From the cell containing the given text, extract its center point as (X, Y) coordinate. 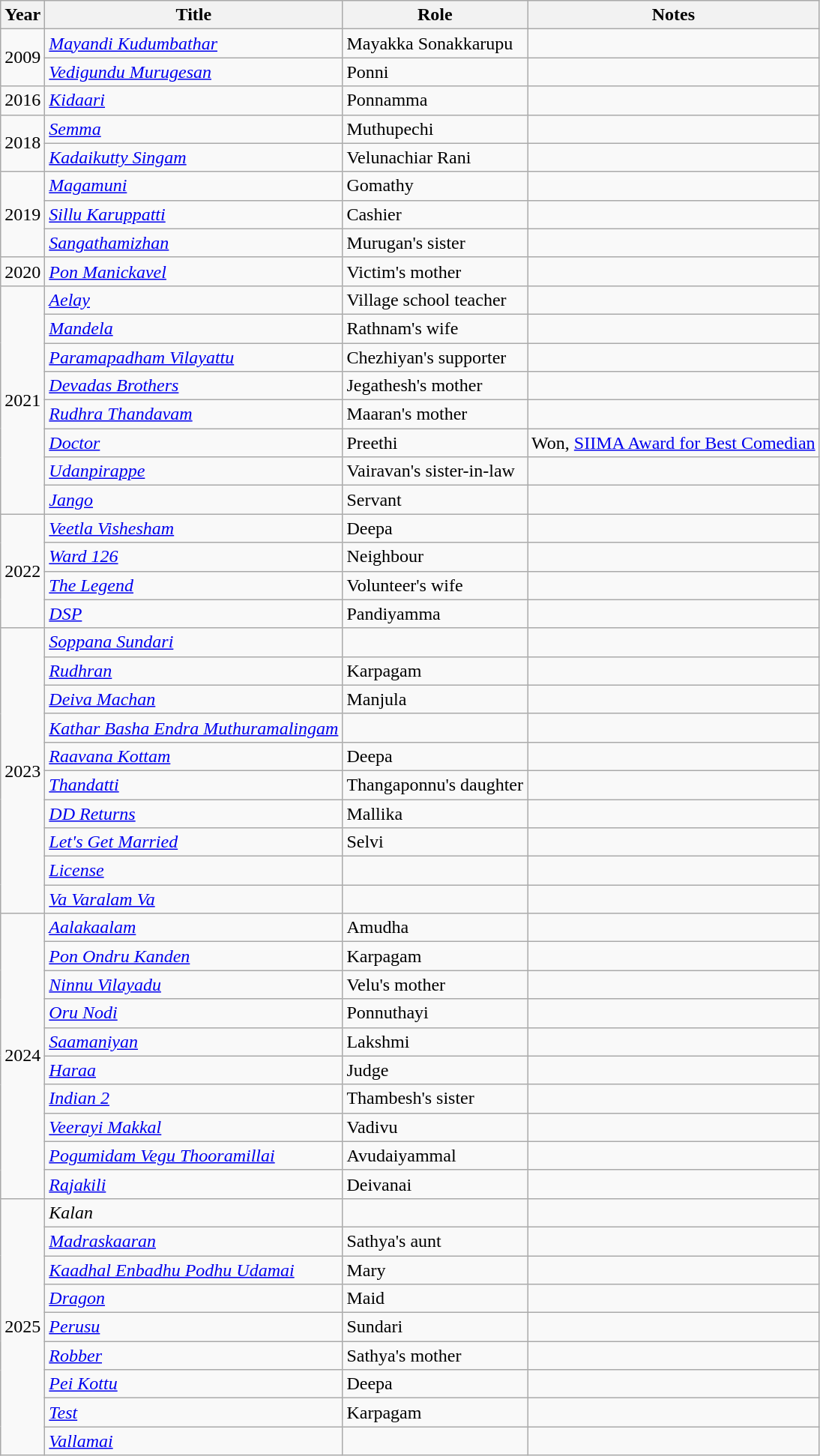
Velunachiar Rani (435, 157)
Ponni (435, 72)
Mandela (193, 328)
Va Varalam Va (193, 899)
Oru Nodi (193, 1013)
Raavana Kottam (193, 756)
Ponnuthayi (435, 1013)
Amudha (435, 928)
Cashier (435, 214)
Aalakaalam (193, 928)
Sathya's aunt (435, 1241)
Year (22, 15)
Kalan (193, 1212)
Let's Get Married (193, 842)
Haraa (193, 1070)
Vallamai (193, 1441)
Manjula (435, 699)
Mayandi Kudumbathar (193, 43)
Mary (435, 1270)
License (193, 871)
2025 (22, 1326)
Kathar Basha Endra Muthuramalingam (193, 728)
2020 (22, 271)
Robber (193, 1356)
Devadas Brothers (193, 386)
Deiva Machan (193, 699)
Muthupechi (435, 129)
Magamuni (193, 186)
2009 (22, 58)
Thandatti (193, 785)
Sangathamizhan (193, 243)
Role (435, 15)
2019 (22, 214)
Jegathesh's mother (435, 386)
Thambesh's sister (435, 1099)
Pon Ondru Kanden (193, 956)
Ninnu Vilayadu (193, 985)
Doctor (193, 443)
Notes (674, 15)
Madraskaaran (193, 1241)
Ward 126 (193, 557)
Mayakka Sonakkarupu (435, 43)
2024 (22, 1057)
Veetla Vishesham (193, 528)
Rudhran (193, 671)
Village school teacher (435, 300)
Paramapadham Vilayattu (193, 357)
Title (193, 15)
Sathya's mother (435, 1356)
Ponnamma (435, 100)
Rathnam's wife (435, 328)
Neighbour (435, 557)
Udanpirappe (193, 471)
2023 (22, 770)
Vairavan's sister-in-law (435, 471)
Velu's mother (435, 985)
Jango (193, 500)
DD Returns (193, 813)
Volunteer's wife (435, 585)
Pogumidam Vegu Thooramillai (193, 1156)
Deivanai (435, 1184)
2016 (22, 100)
Dragon (193, 1299)
Sundari (435, 1327)
Veerayi Makkal (193, 1127)
2021 (22, 399)
Pon Manickavel (193, 271)
Aelay (193, 300)
Rudhra Thandavam (193, 414)
Avudaiyammal (435, 1156)
DSP (193, 614)
Kidaari (193, 100)
Kaadhal Enbadhu Podhu Udamai (193, 1270)
2022 (22, 571)
Mallika (435, 813)
Servant (435, 500)
The Legend (193, 585)
Vadivu (435, 1127)
Murugan's sister (435, 243)
Sillu Karuppatti (193, 214)
Thangaponnu's daughter (435, 785)
Lakshmi (435, 1042)
Test (193, 1413)
Perusu (193, 1327)
Kadaikutty Singam (193, 157)
Saamaniyan (193, 1042)
Soppana Sundari (193, 642)
2018 (22, 143)
Pandiyamma (435, 614)
Pei Kottu (193, 1384)
Preethi (435, 443)
Maid (435, 1299)
Maaran's mother (435, 414)
Rajakili (193, 1184)
Semma (193, 129)
Judge (435, 1070)
Selvi (435, 842)
Indian 2 (193, 1099)
Victim's mother (435, 271)
Won, SIIMA Award for Best Comedian (674, 443)
Gomathy (435, 186)
Vedigundu Murugesan (193, 72)
Chezhiyan's supporter (435, 357)
